Return the (x, y) coordinate for the center point of the cell that contains the specified text.  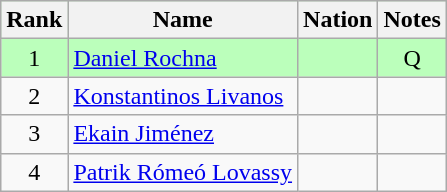
Ekain Jiménez (183, 134)
3 (34, 134)
Name (183, 20)
2 (34, 96)
Konstantinos Livanos (183, 96)
Patrik Rómeó Lovassy (183, 172)
1 (34, 58)
Rank (34, 20)
4 (34, 172)
Daniel Rochna (183, 58)
Notes (412, 20)
Q (412, 58)
Nation (338, 20)
